Extract the [x, y] coordinate from the center of the cell holding the provided text.  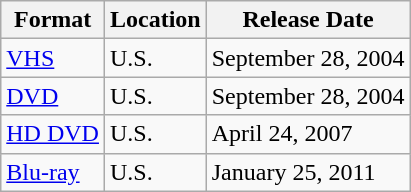
Location [155, 20]
DVD [53, 96]
VHS [53, 58]
HD DVD [53, 134]
January 25, 2011 [308, 172]
Format [53, 20]
Blu-ray [53, 172]
Release Date [308, 20]
April 24, 2007 [308, 134]
